Pinpoint the cell where the given text exists, returning its (x, y) midpoint coordinate. 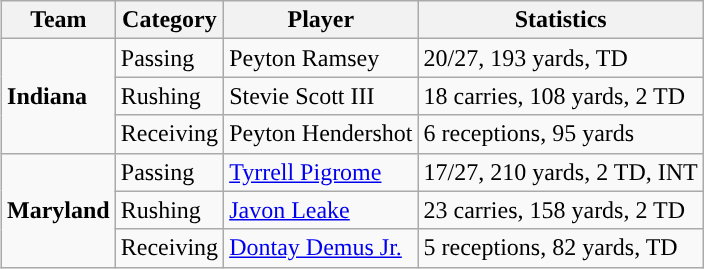
5 receptions, 82 yards, TD (560, 248)
Category (169, 20)
Peyton Ramsey (321, 58)
Tyrrell Pigrome (321, 172)
Maryland (59, 210)
Indiana (59, 96)
Player (321, 20)
17/27, 210 yards, 2 TD, INT (560, 172)
18 carries, 108 yards, 2 TD (560, 96)
6 receptions, 95 yards (560, 134)
Stevie Scott III (321, 96)
Peyton Hendershot (321, 134)
Javon Leake (321, 210)
20/27, 193 yards, TD (560, 58)
Team (59, 20)
23 carries, 158 yards, 2 TD (560, 210)
Dontay Demus Jr. (321, 248)
Statistics (560, 20)
